Pinpoint the cell where the given text exists, returning its [X, Y] midpoint coordinate. 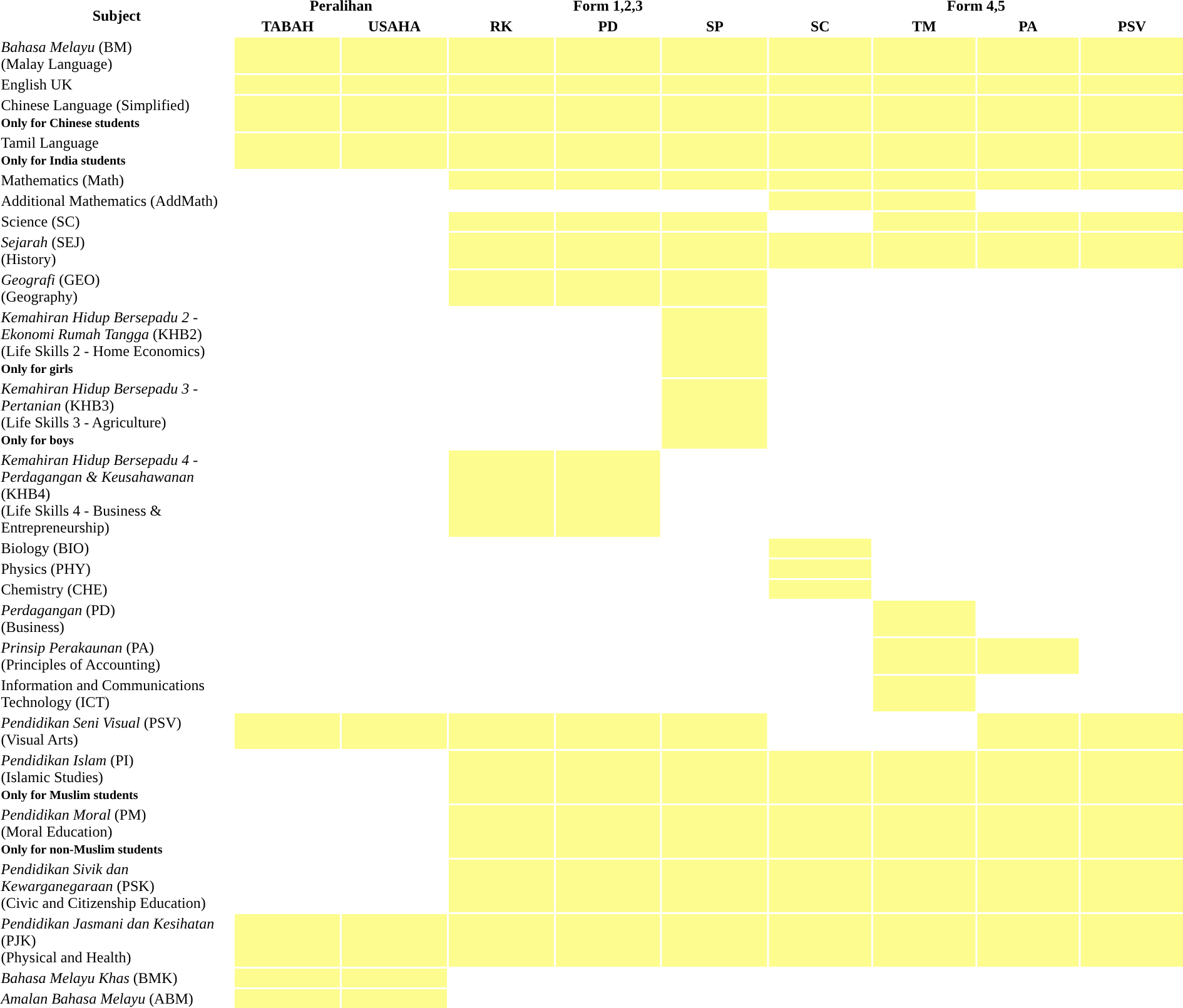
Pendidikan Jasmani dan Kesihatan (PJK)(Physical and Health) [116, 940]
Biology (BIO) [116, 548]
PA [1028, 26]
Perdagangan (PD)(Business) [116, 618]
Bahasa Melayu (BM)(Malay Language) [116, 55]
TABAH [288, 26]
SC [820, 26]
Information and Communications Technology (ICT) [116, 693]
PSV [1132, 26]
Chinese Language (Simplified)Only for Chinese students [116, 114]
Geografi (GEO)(Geography) [116, 288]
Kemahiran Hidup Bersepadu 3 - Pertanian (KHB3)(Life Skills 3 - Agriculture)Only for boys [116, 414]
Pendidikan Islam (PI)(Islamic Studies)Only for Muslim students [116, 777]
Science (SC) [116, 221]
Prinsip Perakaunan (PA)(Principles of Accounting) [116, 656]
Physics (PHY) [116, 569]
Tamil LanguageOnly for India students [116, 151]
Pendidikan Moral (PM)(Moral Education)Only for non-Muslim students [116, 832]
PD [608, 26]
Amalan Bahasa Melayu (ABM) [116, 999]
Kemahiran Hidup Bersepadu 2 - Ekonomi Rumah Tangga (KHB2)(Life Skills 2 - Home Economics)Only for girls [116, 343]
Pendidikan Seni Visual (PSV)(Visual Arts) [116, 731]
Bahasa Melayu Khas (BMK) [116, 978]
Additional Mathematics (AddMath) [116, 201]
SP [715, 26]
Mathematics (Math) [116, 180]
USAHA [394, 26]
RK [501, 26]
TM [924, 26]
Chemistry (CHE) [116, 589]
Pendidikan Sivik dan Kewarganegaraan (PSK)(Civic and Citizenship Education) [116, 886]
Kemahiran Hidup Bersepadu 4 - Perdagangan & Keusahawanan (KHB4)(Life Skills 4 - Business & Entrepreneurship) [116, 494]
English UK [116, 84]
Sejarah (SEJ)(History) [116, 250]
